Search for the cell housing the specified text and yield its [X, Y] center coordinate. 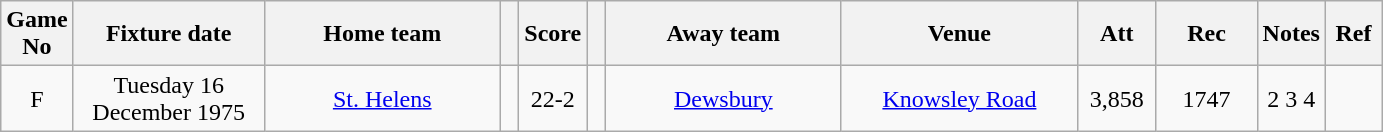
Away team [723, 34]
Tuesday 16 December 1975 [168, 98]
Game No [37, 34]
Score [553, 34]
Home team [382, 34]
Rec [1206, 34]
Att [1116, 34]
St. Helens [382, 98]
Ref [1353, 34]
F [37, 98]
Fixture date [168, 34]
Venue [959, 34]
3,858 [1116, 98]
22-2 [553, 98]
2 3 4 [1291, 98]
1747 [1206, 98]
Notes [1291, 34]
Knowsley Road [959, 98]
Dewsbury [723, 98]
